Locate the cell with the specified text and output its [X, Y] center coordinate. 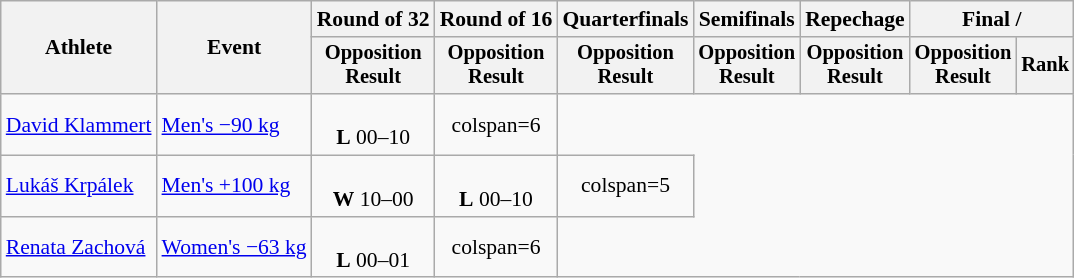
Men's −90 kg [234, 124]
Men's +100 kg [234, 186]
colspan=5 [625, 186]
Event [234, 48]
Round of 32 [374, 19]
Round of 16 [496, 19]
Semifinals [746, 19]
L 00–01 [374, 248]
Lukáš Krpálek [79, 186]
David Klammert [79, 124]
Renata Zachová [79, 248]
W 10–00 [374, 186]
Athlete [79, 48]
Final / [992, 19]
Quarterfinals [625, 19]
Repechage [855, 19]
Rank [1045, 66]
Women's −63 kg [234, 248]
